Pinpoint the cell where the given text exists, returning its (x, y) midpoint coordinate. 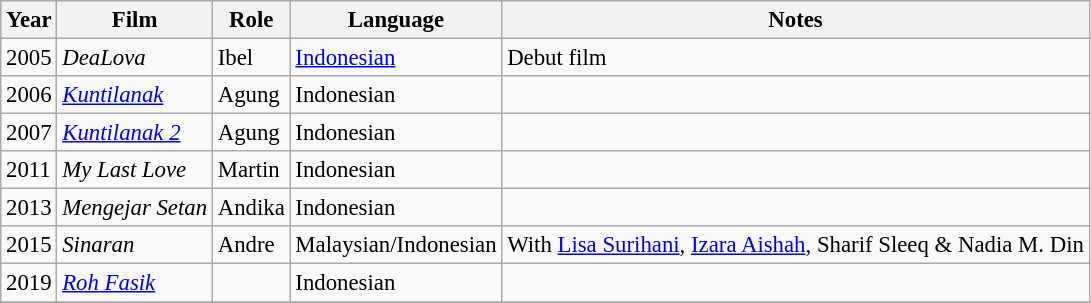
Roh Fasik (134, 283)
Notes (796, 20)
Malaysian/Indonesian (396, 245)
Kuntilanak (134, 95)
Sinaran (134, 245)
2006 (29, 95)
DeaLova (134, 58)
Film (134, 20)
Role (251, 20)
Andika (251, 208)
Year (29, 20)
My Last Love (134, 170)
2013 (29, 208)
2007 (29, 133)
Andre (251, 245)
Debut film (796, 58)
Ibel (251, 58)
2015 (29, 245)
2019 (29, 283)
Language (396, 20)
With Lisa Surihani, Izara Aishah, Sharif Sleeq & Nadia M. Din (796, 245)
Mengejar Setan (134, 208)
2011 (29, 170)
Martin (251, 170)
2005 (29, 58)
Kuntilanak 2 (134, 133)
